Provide the (x, y) coordinate of the cell's center where the given text is located.  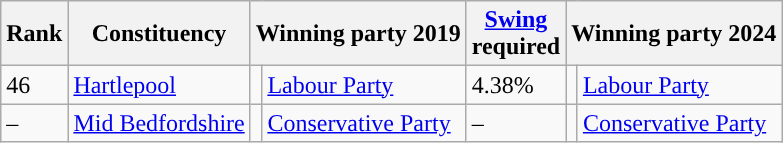
Swing required (516, 34)
4.38% (516, 85)
Winning party 2019 (358, 34)
46 (34, 85)
Mid Bedfordshire (159, 123)
Rank (34, 34)
Winning party 2024 (674, 34)
Hartlepool (159, 85)
Constituency (159, 34)
